Locate the cell with the specified text and output its [x, y] center coordinate. 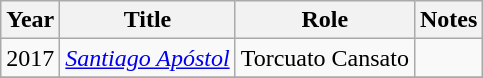
Notes [448, 20]
Role [324, 20]
Torcuato Cansato [324, 58]
Title [148, 20]
Year [30, 20]
2017 [30, 58]
Santiago Apóstol [148, 58]
